Identify which cell holds the provided text, then report its [X, Y] central coordinate. 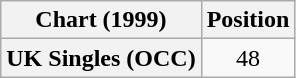
Position [248, 20]
UK Singles (OCC) [101, 58]
48 [248, 58]
Chart (1999) [101, 20]
